Return (X, Y) of the center of cell containing provided text 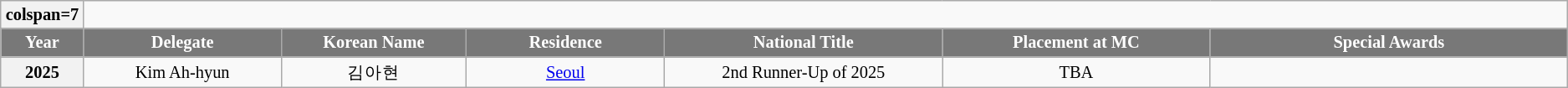
Special Awards (1389, 43)
Placement at MC (1076, 43)
Delegate (182, 43)
2nd Runner-Up of 2025 (804, 72)
TBA (1076, 72)
김아현 (373, 72)
Seoul (565, 72)
Residence (565, 43)
Korean Name (373, 43)
2025 (42, 72)
colspan=7 (42, 14)
National Title (804, 43)
Kim Ah-hyun (182, 72)
Year (42, 43)
